Output the (x, y) coordinate of the center of the cell containing the given text.  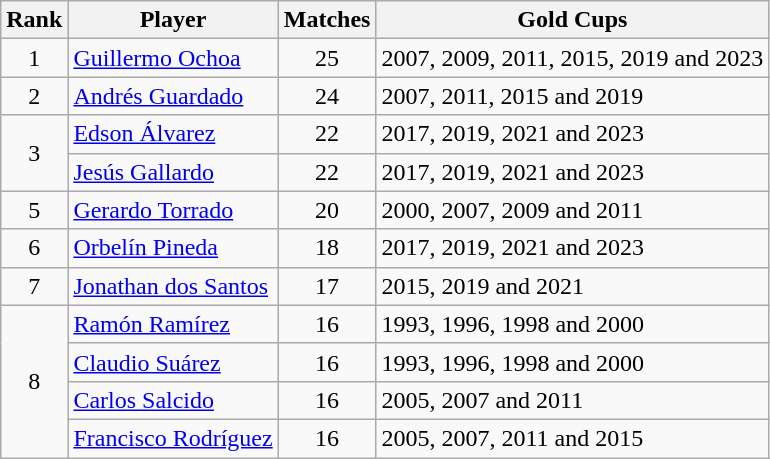
3 (34, 153)
5 (34, 210)
Francisco Rodríguez (173, 438)
Claudio Suárez (173, 362)
Gerardo Torrado (173, 210)
20 (327, 210)
2007, 2009, 2011, 2015, 2019 and 2023 (572, 58)
Edson Álvarez (173, 134)
Orbelín Pineda (173, 248)
1 (34, 58)
2005, 2007, 2011 and 2015 (572, 438)
24 (327, 96)
Jonathan dos Santos (173, 286)
Andrés Guardado (173, 96)
17 (327, 286)
8 (34, 381)
Guillermo Ochoa (173, 58)
2000, 2007, 2009 and 2011 (572, 210)
Jesús Gallardo (173, 172)
6 (34, 248)
2007, 2011, 2015 and 2019 (572, 96)
Gold Cups (572, 20)
2015, 2019 and 2021 (572, 286)
Matches (327, 20)
Carlos Salcido (173, 400)
Ramón Ramírez (173, 324)
Rank (34, 20)
7 (34, 286)
18 (327, 248)
25 (327, 58)
Player (173, 20)
2 (34, 96)
2005, 2007 and 2011 (572, 400)
